Detect which cell encompasses the target text, then output its [x, y] center coordinate. 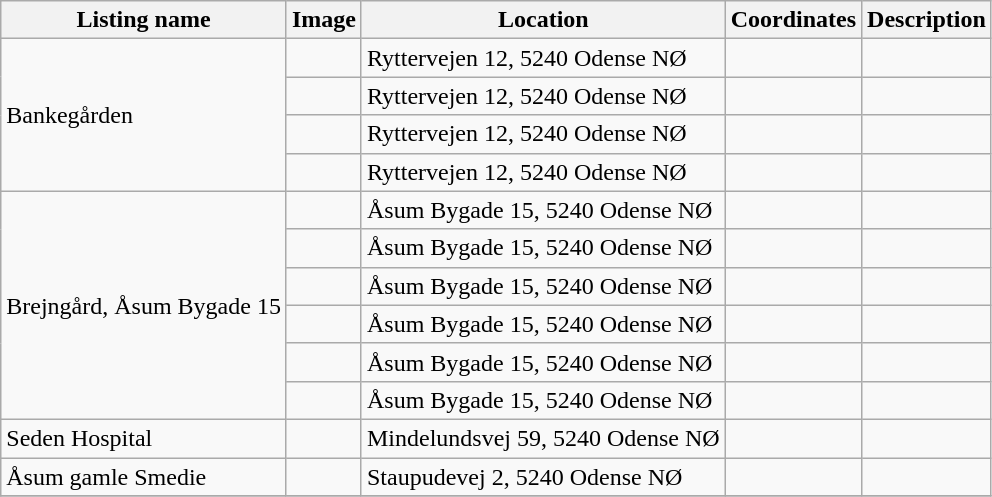
Brejngård, Åsum Bygade 15 [144, 305]
Description [927, 20]
Coordinates [793, 20]
Staupudevej 2, 5240 Odense NØ [543, 477]
Listing name [144, 20]
Bankegården [144, 115]
Image [324, 20]
Åsum gamle Smedie [144, 477]
Location [543, 20]
Seden Hospital [144, 438]
Mindelundsvej 59, 5240 Odense NØ [543, 438]
